Pinpoint the cell where the given text exists, returning its (X, Y) midpoint coordinate. 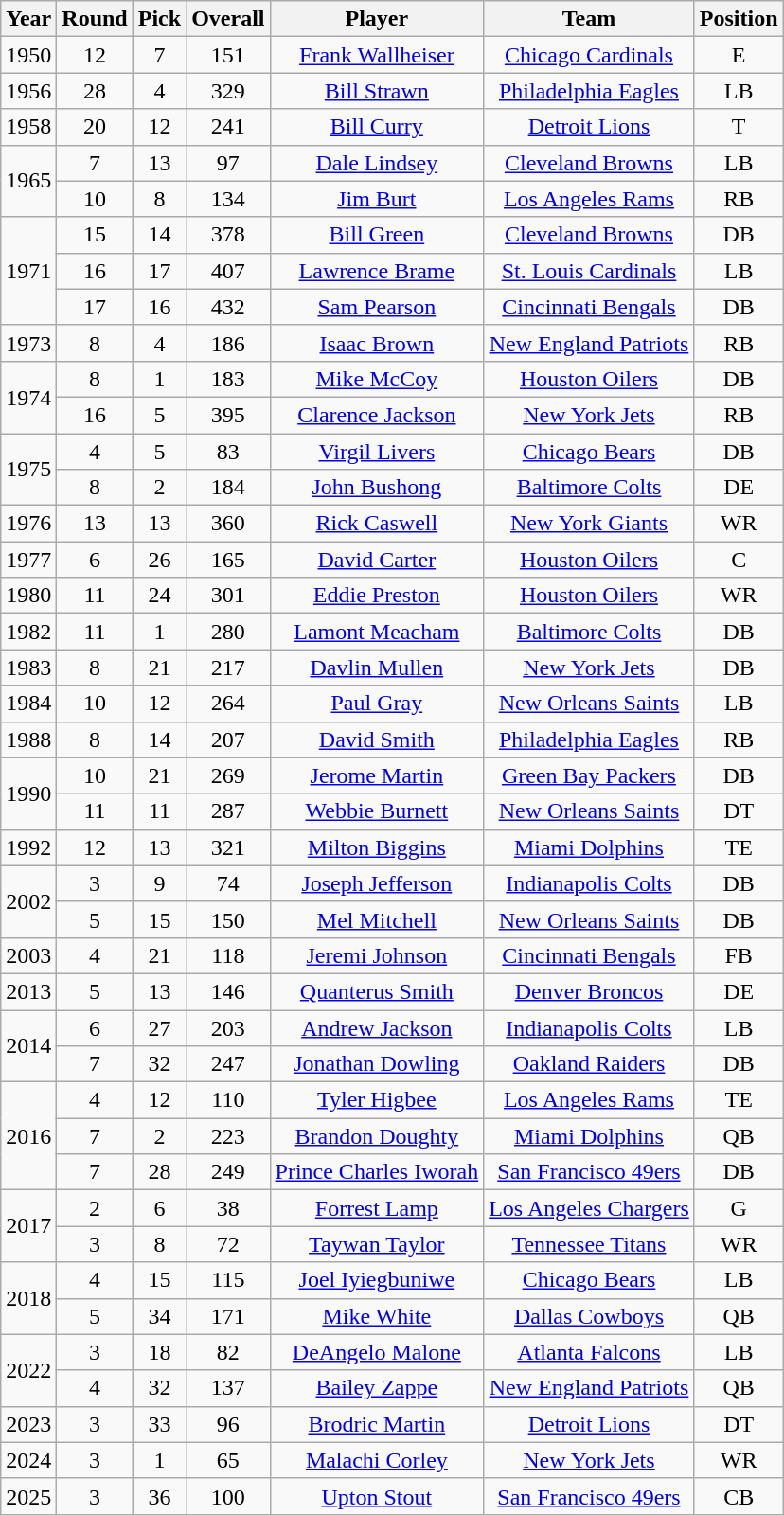
118 (228, 955)
Jerome Martin (377, 775)
Malachi Corley (377, 1460)
Virgil Livers (377, 452)
1965 (28, 181)
Mel Mitchell (377, 919)
Atlanta Falcons (589, 1352)
St. Louis Cardinals (589, 271)
1958 (28, 127)
171 (228, 1316)
151 (228, 55)
165 (228, 560)
T (739, 127)
New York Giants (589, 524)
2016 (28, 1136)
Bailey Zappe (377, 1388)
1974 (28, 397)
John Bushong (377, 488)
360 (228, 524)
207 (228, 740)
2014 (28, 1045)
Lawrence Brame (377, 271)
David Carter (377, 560)
1983 (28, 668)
269 (228, 775)
E (739, 55)
Oakland Raiders (589, 1064)
82 (228, 1352)
1971 (28, 271)
Round (95, 19)
1982 (28, 632)
Joseph Jefferson (377, 883)
2013 (28, 991)
Jeremi Johnson (377, 955)
G (739, 1208)
Joel Iyiegbuniwe (377, 1280)
C (739, 560)
83 (228, 452)
Overall (228, 19)
Bill Strawn (377, 91)
407 (228, 271)
Mike White (377, 1316)
146 (228, 991)
1990 (28, 793)
1975 (28, 470)
FB (739, 955)
432 (228, 307)
Eddie Preston (377, 596)
Paul Gray (377, 704)
Bill Green (377, 235)
Andrew Jackson (377, 1027)
74 (228, 883)
1973 (28, 343)
Rick Caswell (377, 524)
2003 (28, 955)
65 (228, 1460)
Denver Broncos (589, 991)
1984 (28, 704)
Chicago Cardinals (589, 55)
217 (228, 668)
1992 (28, 847)
24 (159, 596)
20 (95, 127)
9 (159, 883)
Davlin Mullen (377, 668)
321 (228, 847)
134 (228, 199)
186 (228, 343)
Lamont Meacham (377, 632)
Taywan Taylor (377, 1244)
1980 (28, 596)
36 (159, 1496)
2023 (28, 1424)
Jonathan Dowling (377, 1064)
184 (228, 488)
247 (228, 1064)
Los Angeles Chargers (589, 1208)
2025 (28, 1496)
Sam Pearson (377, 307)
Webbie Burnett (377, 811)
329 (228, 91)
Pick (159, 19)
Forrest Lamp (377, 1208)
378 (228, 235)
96 (228, 1424)
Isaac Brown (377, 343)
Tennessee Titans (589, 1244)
18 (159, 1352)
249 (228, 1172)
110 (228, 1100)
DeAngelo Malone (377, 1352)
33 (159, 1424)
1976 (28, 524)
CB (739, 1496)
Tyler Higbee (377, 1100)
David Smith (377, 740)
2024 (28, 1460)
1988 (28, 740)
Dale Lindsey (377, 163)
Player (377, 19)
72 (228, 1244)
395 (228, 415)
264 (228, 704)
241 (228, 127)
137 (228, 1388)
2022 (28, 1370)
Mike McCoy (377, 379)
Upton Stout (377, 1496)
Prince Charles Iworah (377, 1172)
1956 (28, 91)
150 (228, 919)
Team (589, 19)
301 (228, 596)
Position (739, 19)
223 (228, 1136)
27 (159, 1027)
203 (228, 1027)
2002 (28, 901)
26 (159, 560)
Quanterus Smith (377, 991)
97 (228, 163)
115 (228, 1280)
Brodric Martin (377, 1424)
183 (228, 379)
Green Bay Packers (589, 775)
Brandon Doughty (377, 1136)
280 (228, 632)
Frank Wallheiser (377, 55)
Jim Burt (377, 199)
287 (228, 811)
100 (228, 1496)
1977 (28, 560)
Year (28, 19)
34 (159, 1316)
Dallas Cowboys (589, 1316)
Clarence Jackson (377, 415)
1950 (28, 55)
2018 (28, 1298)
Milton Biggins (377, 847)
Bill Curry (377, 127)
2017 (28, 1226)
38 (228, 1208)
